Extract the [x, y] coordinate from the center of the cell holding the provided text.  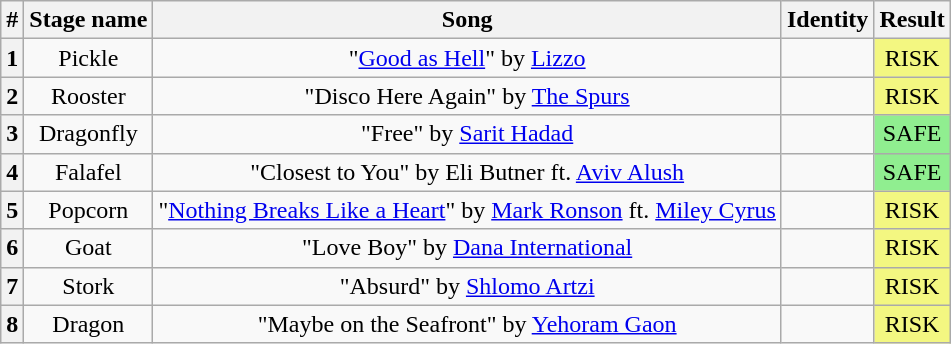
Identity [827, 20]
"Disco Here Again" by The Spurs [468, 96]
Dragonfly [88, 134]
5 [12, 210]
Popcorn [88, 210]
"Maybe on the Seafront" by Yehoram Gaon [468, 324]
Dragon [88, 324]
7 [12, 286]
"Good as Hell" by Lizzo [468, 58]
Rooster [88, 96]
Song [468, 20]
# [12, 20]
1 [12, 58]
2 [12, 96]
8 [12, 324]
"Free" by Sarit Hadad [468, 134]
4 [12, 172]
"Absurd" by Shlomo Artzi [468, 286]
Stage name [88, 20]
Result [912, 20]
Goat [88, 248]
Stork [88, 286]
6 [12, 248]
Pickle [88, 58]
Falafel [88, 172]
3 [12, 134]
"Closest to You" by Eli Butner ft. Aviv Alush [468, 172]
"Nothing Breaks Like a Heart" by Mark Ronson ft. Miley Cyrus [468, 210]
"Love Boy" by Dana International [468, 248]
